Scan for the cell matching the given text and deliver its [X, Y] coordinate at center. 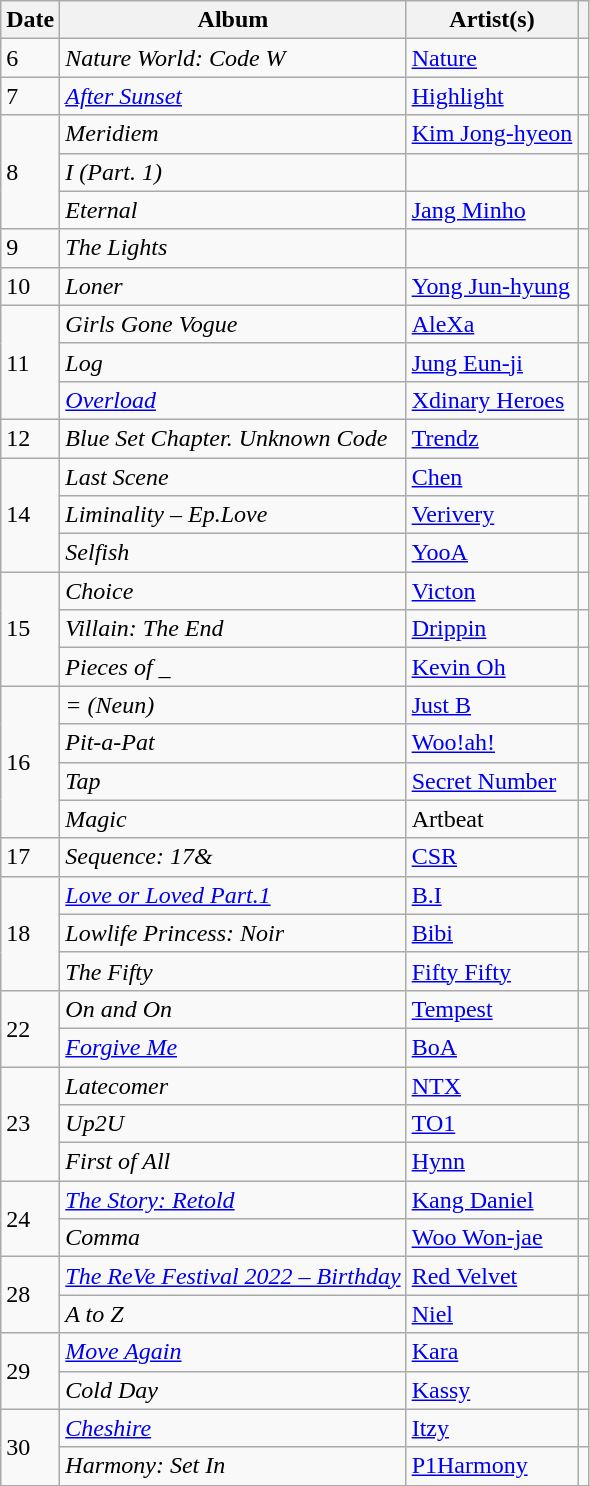
Tempest [492, 1009]
The ReVe Festival 2022 – Birthday [233, 1276]
CSR [492, 857]
23 [30, 1123]
28 [30, 1295]
Highlight [492, 96]
Up2U [233, 1124]
I (Part. 1) [233, 172]
Jang Minho [492, 210]
= (Neun) [233, 705]
Eternal [233, 210]
Artbeat [492, 819]
6 [30, 58]
Magic [233, 819]
Kevin Oh [492, 667]
P1Harmony [492, 1466]
Just B [492, 705]
16 [30, 762]
9 [30, 248]
Pieces of _ [233, 667]
Forgive Me [233, 1047]
Love or Loved Part.1 [233, 895]
Cold Day [233, 1390]
YooA [492, 553]
BoA [492, 1047]
Selfish [233, 553]
7 [30, 96]
Xdinary Heroes [492, 400]
15 [30, 629]
The Fifty [233, 971]
After Sunset [233, 96]
Kim Jong-hyeon [492, 134]
12 [30, 438]
Itzy [492, 1428]
Niel [492, 1314]
Yong Jun-hyung [492, 286]
Lowlife Princess: Noir [233, 933]
NTX [492, 1085]
10 [30, 286]
B.I [492, 895]
Sequence: 17& [233, 857]
Woo Won-jae [492, 1238]
Pit-a-Pat [233, 743]
AleXa [492, 324]
Meridiem [233, 134]
TO1 [492, 1124]
14 [30, 515]
Victon [492, 591]
Fifty Fifty [492, 971]
Loner [233, 286]
Album [233, 20]
Blue Set Chapter. Unknown Code [233, 438]
Secret Number [492, 781]
Last Scene [233, 477]
A to Z [233, 1314]
Red Velvet [492, 1276]
Tap [233, 781]
Bibi [492, 933]
Move Again [233, 1352]
8 [30, 172]
Trendz [492, 438]
The Story: Retold [233, 1200]
Log [233, 362]
29 [30, 1371]
Cheshire [233, 1428]
Artist(s) [492, 20]
Chen [492, 477]
Hynn [492, 1162]
30 [30, 1447]
Latecomer [233, 1085]
The Lights [233, 248]
18 [30, 933]
Kang Daniel [492, 1200]
Girls Gone Vogue [233, 324]
Drippin [492, 629]
24 [30, 1219]
Harmony: Set In [233, 1466]
Nature [492, 58]
17 [30, 857]
Overload [233, 400]
On and On [233, 1009]
Choice [233, 591]
Date [30, 20]
Villain: The End [233, 629]
Woo!ah! [492, 743]
Kassy [492, 1390]
Kara [492, 1352]
11 [30, 362]
22 [30, 1028]
Nature World: Code W [233, 58]
Verivery [492, 515]
Comma [233, 1238]
First of All [233, 1162]
Jung Eun-ji [492, 362]
Liminality – Ep.Love [233, 515]
